From the cell containing the given text, extract its center point as (X, Y) coordinate. 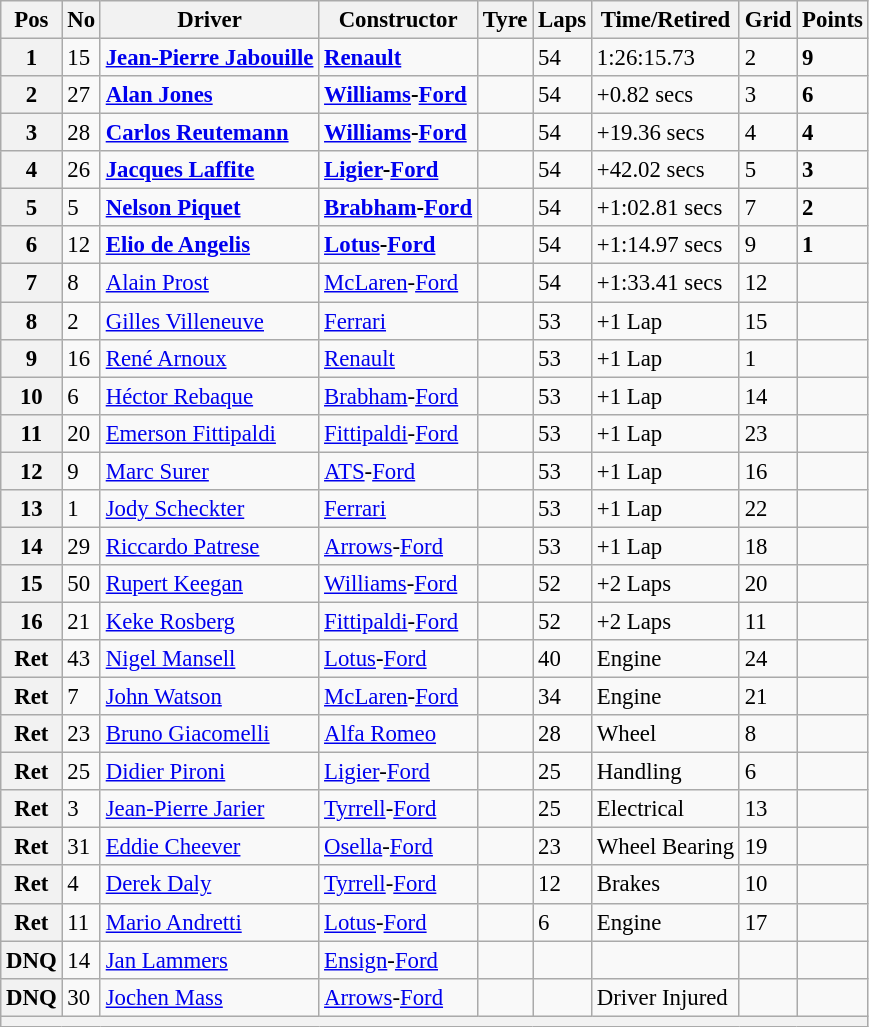
+1:02.81 secs (665, 208)
Mario Andretti (209, 922)
Riccardo Patrese (209, 546)
Bruno Giacomelli (209, 734)
John Watson (209, 697)
Didier Pironi (209, 772)
Emerson Fittipaldi (209, 433)
Eddie Cheever (209, 847)
Carlos Reutemann (209, 133)
Wheel (665, 734)
29 (81, 546)
Tyre (504, 20)
Jacques Laffite (209, 170)
Time/Retired (665, 20)
18 (768, 546)
Nelson Piquet (209, 208)
+1:14.97 secs (665, 245)
Wheel Bearing (665, 847)
Rupert Keegan (209, 584)
Jody Scheckter (209, 509)
Jean-Pierre Jabouille (209, 58)
22 (768, 509)
26 (81, 170)
30 (81, 997)
Driver Injured (665, 997)
Jan Lammers (209, 960)
19 (768, 847)
+42.02 secs (665, 170)
31 (81, 847)
50 (81, 584)
Elio de Angelis (209, 245)
1:26:15.73 (665, 58)
ATS-Ford (398, 471)
43 (81, 659)
+0.82 secs (665, 95)
+1:33.41 secs (665, 283)
Jochen Mass (209, 997)
+19.36 secs (665, 133)
Points (832, 20)
Ensign-Ford (398, 960)
Grid (768, 20)
Alain Prost (209, 283)
Handling (665, 772)
Brakes (665, 885)
Nigel Mansell (209, 659)
Electrical (665, 809)
Héctor Rebaque (209, 396)
Jean-Pierre Jarier (209, 809)
No (81, 20)
Driver (209, 20)
Marc Surer (209, 471)
17 (768, 922)
Keke Rosberg (209, 621)
Constructor (398, 20)
27 (81, 95)
Alan Jones (209, 95)
Osella-Ford (398, 847)
24 (768, 659)
34 (562, 697)
Pos (32, 20)
Derek Daly (209, 885)
Gilles Villeneuve (209, 321)
40 (562, 659)
Laps (562, 20)
Alfa Romeo (398, 734)
René Arnoux (209, 358)
